Provide the (x, y) coordinate of the cell's center where the given text is located.  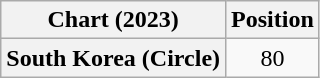
Position (273, 20)
80 (273, 58)
Chart (2023) (114, 20)
South Korea (Circle) (114, 58)
